Determine the [X, Y] coordinate at the center of the cell enclosing the given text.  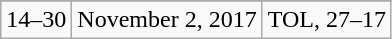
TOL, 27–17 [326, 20]
November 2, 2017 [167, 20]
14–30 [36, 20]
